Pinpoint the cell where the given text exists, returning its [X, Y] midpoint coordinate. 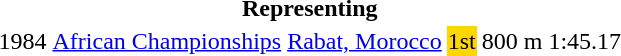
1st [462, 41]
Rabat, Morocco [365, 41]
800 m [512, 41]
African Championships [167, 41]
